Identify which cell holds the provided text, then report its [x, y] central coordinate. 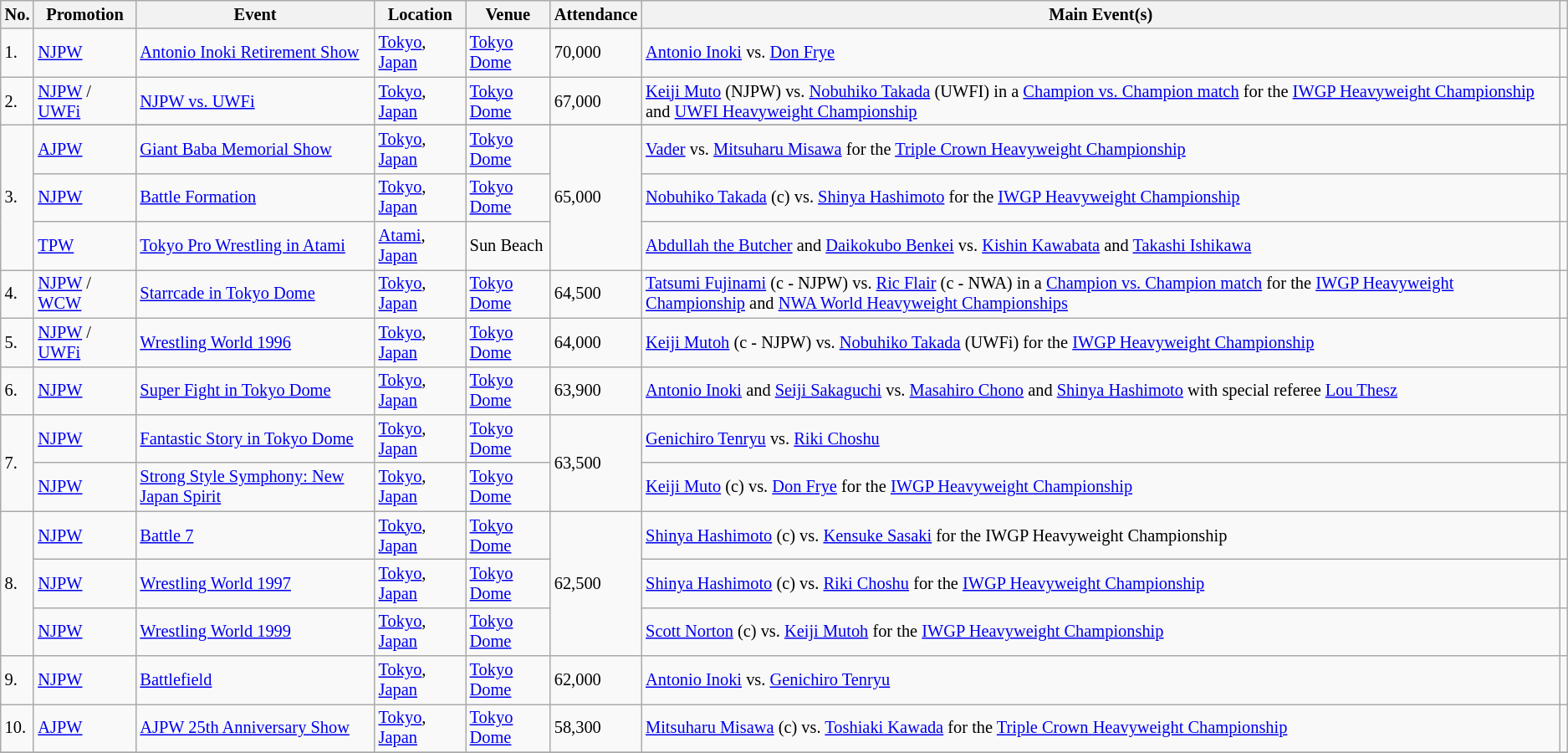
64,000 [595, 342]
63,500 [595, 462]
Location [420, 14]
Sun Beach [508, 246]
TPW [84, 246]
Genichiro Tenryu vs. Riki Choshu [1101, 438]
63,900 [595, 391]
Shinya Hashimoto (c) vs. Riki Choshu for the IWGP Heavyweight Championship [1101, 583]
Abdullah the Butcher and Daikokubo Benkei vs. Kishin Kawabata and Takashi Ishikawa [1101, 246]
AJPW 25th Anniversary Show [256, 728]
Battlefield [256, 680]
5. [18, 342]
58,300 [595, 728]
Fantastic Story in Tokyo Dome [256, 438]
Main Event(s) [1101, 14]
Nobuhiko Takada (c) vs. Shinya Hashimoto for the IWGP Heavyweight Championship [1101, 197]
3. [18, 197]
Giant Baba Memorial Show [256, 149]
65,000 [595, 197]
10. [18, 728]
Starrcade in Tokyo Dome [256, 294]
Venue [508, 14]
6. [18, 391]
Keiji Muto (NJPW) vs. Nobuhiko Takada (UWFI) in a Champion vs. Champion match for the IWGP Heavyweight Championship and UWFI Heavyweight Championship [1101, 101]
2. [18, 101]
Atami, Japan [420, 246]
Battle Formation [256, 197]
Strong Style Symphony: New Japan Spirit [256, 487]
8. [18, 584]
Shinya Hashimoto (c) vs. Kensuke Sasaki for the IWGP Heavyweight Championship [1101, 535]
Battle 7 [256, 535]
Mitsuharu Misawa (c) vs. Toshiaki Kawada for the Triple Crown Heavyweight Championship [1101, 728]
Scott Norton (c) vs. Keiji Mutoh for the IWGP Heavyweight Championship [1101, 632]
NJPW / WCW [84, 294]
1. [18, 53]
Wrestling World 1997 [256, 583]
Promotion [84, 14]
7. [18, 462]
Keiji Mutoh (c - NJPW) vs. Nobuhiko Takada (UWFi) for the IWGP Heavyweight Championship [1101, 342]
62,000 [595, 680]
67,000 [595, 101]
Antonio Inoki Retirement Show [256, 53]
Antonio Inoki and Seiji Sakaguchi vs. Masahiro Chono and Shinya Hashimoto with special referee Lou Thesz [1101, 391]
9. [18, 680]
64,500 [595, 294]
Super Fight in Tokyo Dome [256, 391]
Tokyo Pro Wrestling in Atami [256, 246]
Wrestling World 1996 [256, 342]
Antonio Inoki vs. Don Frye [1101, 53]
62,500 [595, 584]
Attendance [595, 14]
Wrestling World 1999 [256, 632]
Antonio Inoki vs. Genichiro Tenryu [1101, 680]
NJPW vs. UWFi [256, 101]
No. [18, 14]
70,000 [595, 53]
Event [256, 14]
4. [18, 294]
Vader vs. Mitsuharu Misawa for the Triple Crown Heavyweight Championship [1101, 149]
Keiji Muto (c) vs. Don Frye for the IWGP Heavyweight Championship [1101, 487]
